Search for the cell housing the specified text and yield its [x, y] center coordinate. 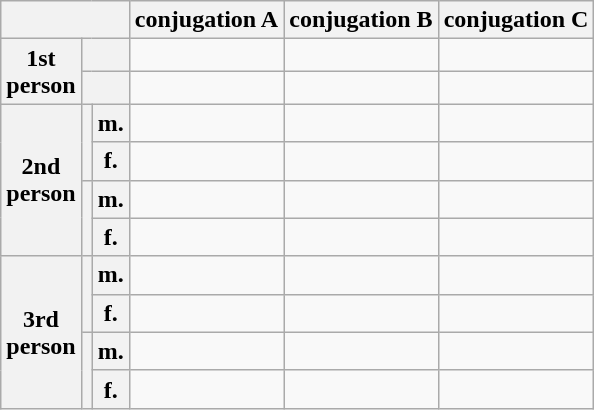
1stperson [41, 72]
2ndperson [41, 180]
conjugation A [206, 20]
conjugation C [516, 20]
3rdperson [41, 332]
conjugation B [361, 20]
